Output the (x, y) coordinate of the center of the cell containing the given text.  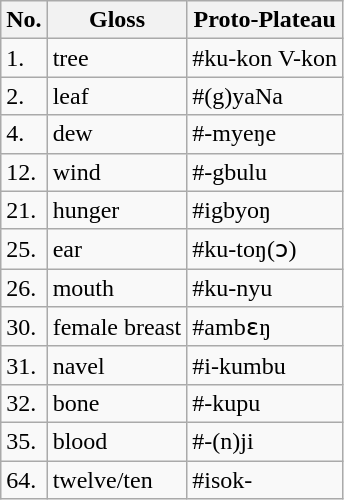
31. (24, 365)
21. (24, 210)
blood (117, 441)
32. (24, 403)
2. (24, 96)
25. (24, 249)
1. (24, 58)
female breast (117, 327)
No. (24, 20)
4. (24, 134)
#isok- (265, 479)
#igbyoŋ (265, 210)
Proto-Plateau (265, 20)
ear (117, 249)
leaf (117, 96)
#-myeŋe (265, 134)
35. (24, 441)
#i-kumbu (265, 365)
12. (24, 172)
Gloss (117, 20)
twelve/ten (117, 479)
bone (117, 403)
#-(n)ji (265, 441)
hunger (117, 210)
#ku-nyu (265, 288)
dew (117, 134)
#ku-kon V-kon (265, 58)
#-gbulu (265, 172)
26. (24, 288)
30. (24, 327)
64. (24, 479)
wind (117, 172)
navel (117, 365)
#ku-toŋ(ɔ) (265, 249)
mouth (117, 288)
tree (117, 58)
#-kupu (265, 403)
#(g)yaNa (265, 96)
#ambɛŋ (265, 327)
